Locate the cell with the specified text and output its (X, Y) center coordinate. 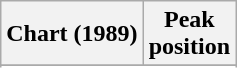
Peakposition (189, 34)
Chart (1989) (72, 34)
